Return [X, Y] of the center of cell containing provided text 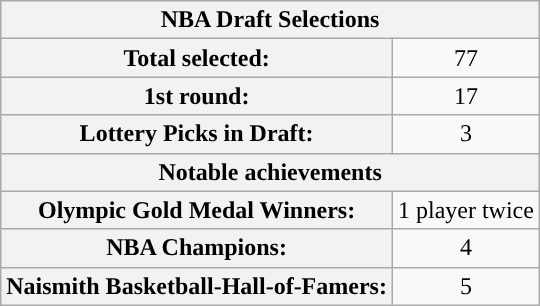
5 [466, 286]
1 player twice [466, 210]
Lottery Picks in Draft: [197, 134]
NBA Draft Selections [270, 20]
77 [466, 58]
3 [466, 134]
1st round: [197, 96]
Total selected: [197, 58]
17 [466, 96]
Notable achievements [270, 172]
Naismith Basketball-Hall-of-Famers: [197, 286]
NBA Champions: [197, 248]
Olympic Gold Medal Winners: [197, 210]
4 [466, 248]
